Pinpoint the cell where the given text exists, returning its [X, Y] midpoint coordinate. 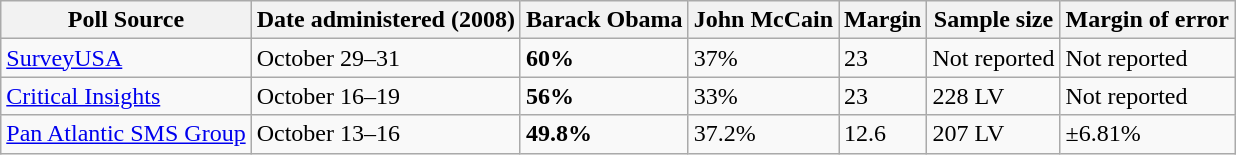
228 LV [994, 96]
60% [604, 58]
Poll Source [126, 20]
37.2% [763, 134]
33% [763, 96]
Date administered (2008) [386, 20]
October 16–19 [386, 96]
49.8% [604, 134]
Margin [883, 20]
Barack Obama [604, 20]
SurveyUSA [126, 58]
Margin of error [1148, 20]
Pan Atlantic SMS Group [126, 134]
12.6 [883, 134]
±6.81% [1148, 134]
37% [763, 58]
Critical Insights [126, 96]
56% [604, 96]
John McCain [763, 20]
October 29–31 [386, 58]
October 13–16 [386, 134]
207 LV [994, 134]
Sample size [994, 20]
